Capture the cell that displays the provided text and extract its (x, y) central coordinate. 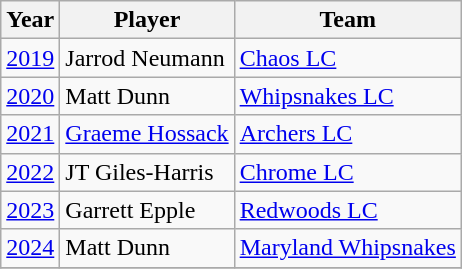
2023 (30, 210)
JT Giles-Harris (147, 172)
Team (348, 20)
Jarrod Neumann (147, 58)
2019 (30, 58)
Redwoods LC (348, 210)
Graeme Hossack (147, 134)
2021 (30, 134)
Chrome LC (348, 172)
Archers LC (348, 134)
Player (147, 20)
Chaos LC (348, 58)
Whipsnakes LC (348, 96)
Maryland Whipsnakes (348, 248)
Year (30, 20)
2024 (30, 248)
2020 (30, 96)
Garrett Epple (147, 210)
2022 (30, 172)
